Capture the cell that displays the provided text and extract its (x, y) central coordinate. 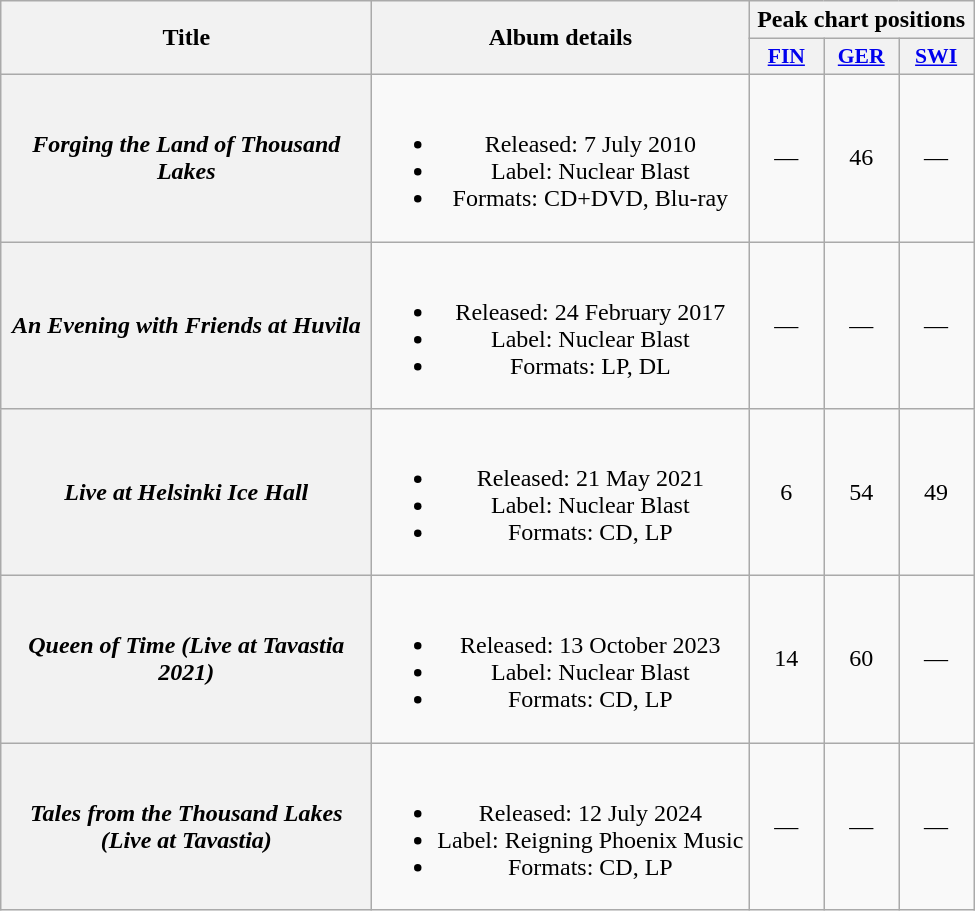
Released: 12 July 2024Label: Reigning Phoenix MusicFormats: CD, LP (560, 826)
An Evening with Friends at Huvila (186, 326)
FIN (786, 57)
SWI (936, 57)
Released: 21 May 2021Label: Nuclear BlastFormats: CD, LP (560, 492)
Album details (560, 38)
Queen of Time (Live at Tavastia 2021) (186, 660)
54 (862, 492)
Released: 7 July 2010Label: Nuclear BlastFormats: CD+DVD, Blu-ray (560, 158)
Released: 13 October 2023Label: Nuclear BlastFormats: CD, LP (560, 660)
Forging the Land of Thousand Lakes (186, 158)
Tales from the Thousand Lakes (Live at Tavastia) (186, 826)
46 (862, 158)
49 (936, 492)
Peak chart positions (862, 20)
Live at Helsinki Ice Hall (186, 492)
60 (862, 660)
Released: 24 February 2017Label: Nuclear BlastFormats: LP, DL (560, 326)
14 (786, 660)
6 (786, 492)
GER (862, 57)
Title (186, 38)
